Search for the cell housing the specified text and yield its [x, y] center coordinate. 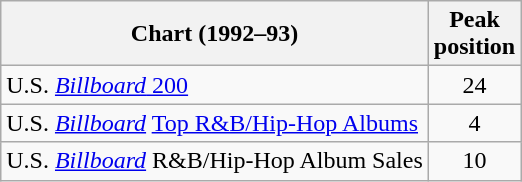
10 [474, 161]
Peakposition [474, 34]
24 [474, 85]
U.S. Billboard Top R&B/Hip-Hop Albums [215, 123]
Chart (1992–93) [215, 34]
4 [474, 123]
U.S. Billboard R&B/Hip-Hop Album Sales [215, 161]
U.S. Billboard 200 [215, 85]
